Pinpoint the cell where the given text exists, returning its [x, y] midpoint coordinate. 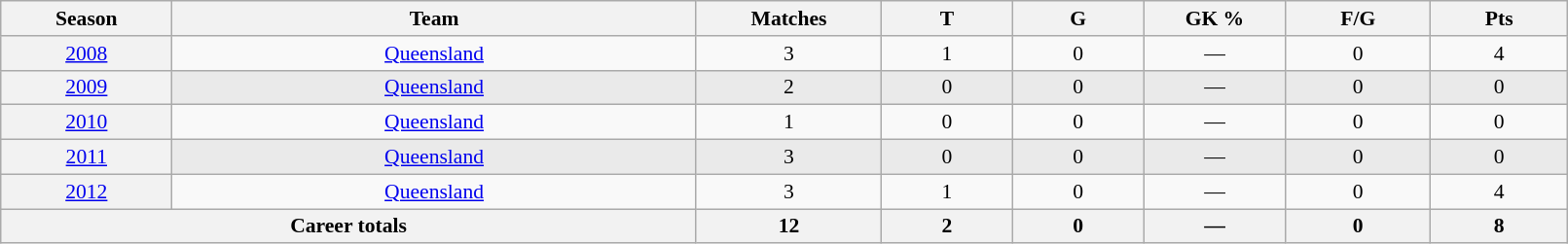
2012 [87, 192]
2009 [87, 87]
2008 [87, 53]
2010 [87, 122]
Matches [788, 18]
T [948, 18]
F/G [1358, 18]
G [1078, 18]
12 [788, 227]
Pts [1499, 18]
Career totals [348, 227]
2011 [87, 157]
8 [1499, 227]
Season [87, 18]
Team [434, 18]
GK % [1215, 18]
